Determine the [x, y] coordinate at the center of the cell enclosing the given text.  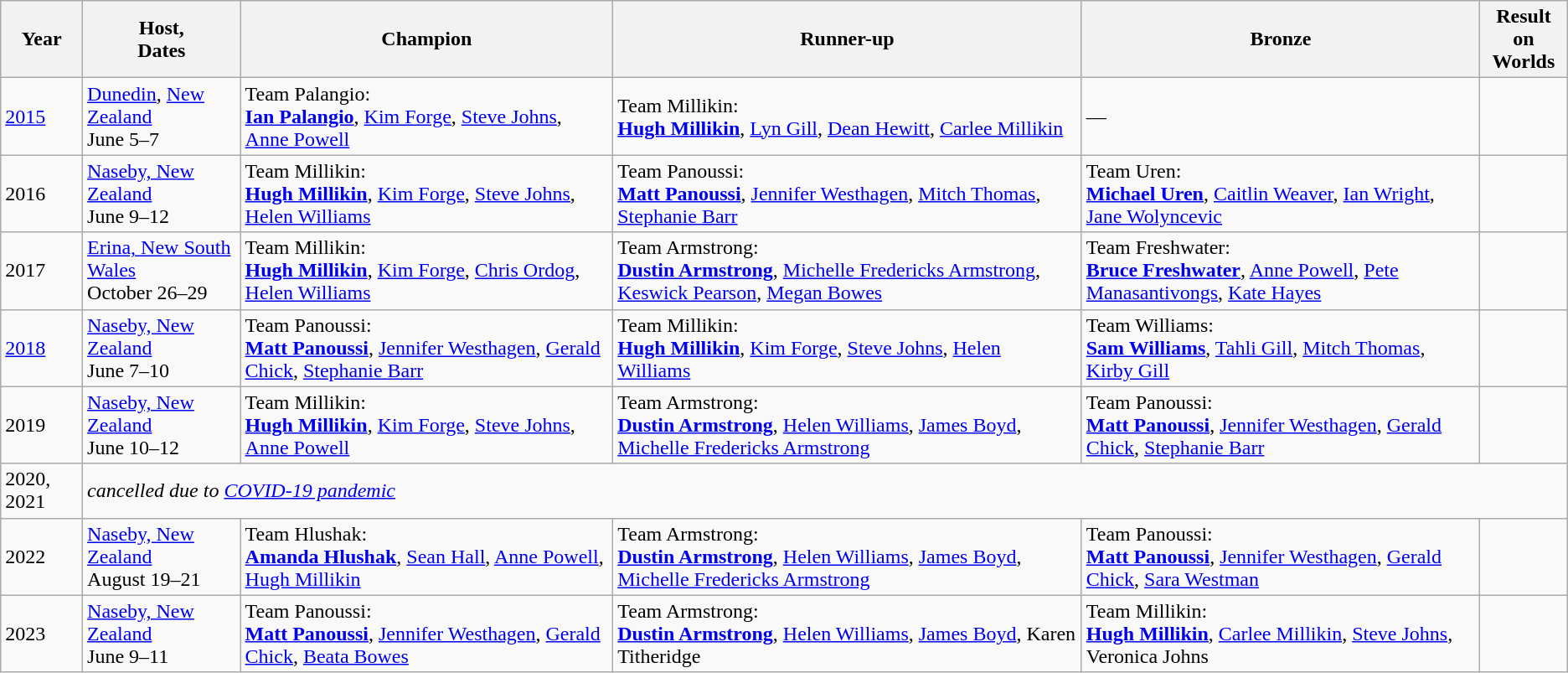
Naseby, New ZealandJune 7–10 [162, 348]
Naseby, New ZealandJune 9–12 [162, 194]
Champion [427, 39]
Bronze [1280, 39]
Team Hlushak:Amanda Hlushak, Sean Hall, Anne Powell, Hugh Millikin [427, 557]
Host,Dates [162, 39]
2022 [42, 557]
2018 [42, 348]
Team Uren:Michael Uren, Caitlin Weaver, Ian Wright, Jane Wolyncevic [1280, 194]
— [1280, 116]
2020, 2021 [42, 491]
Runner-up [848, 39]
Team Panoussi:Matt Panoussi, Jennifer Westhagen, Gerald Chick, Beata Bowes [427, 634]
Naseby, New ZealandAugust 19–21 [162, 557]
Team Millikin:Hugh Millikin, Lyn Gill, Dean Hewitt, Carlee Millikin [848, 116]
Resulton Worlds [1524, 39]
Year [42, 39]
Team Palangio:Ian Palangio, Kim Forge, Steve Johns, Anne Powell [427, 116]
Team Williams:Sam Williams, Tahli Gill, Mitch Thomas, Kirby Gill [1280, 348]
Erina, New South WalesOctober 26–29 [162, 271]
2017 [42, 271]
Team Panoussi:Matt Panoussi, Jennifer Westhagen, Mitch Thomas, Stephanie Barr [848, 194]
Naseby, New ZealandJune 10–12 [162, 425]
2023 [42, 634]
Team Freshwater:Bruce Freshwater, Anne Powell, Pete Manasantivongs, Kate Hayes [1280, 271]
Team Millikin:Hugh Millikin, Carlee Millikin, Steve Johns, Veronica Johns [1280, 634]
Team Millikin:Hugh Millikin, Kim Forge, Steve Johns, Anne Powell [427, 425]
2015 [42, 116]
Naseby, New ZealandJune 9–11 [162, 634]
Team Armstrong:Dustin Armstrong, Helen Williams, James Boyd, Karen Titheridge [848, 634]
2016 [42, 194]
Team Armstrong:Dustin Armstrong, Michelle Fredericks Armstrong, Keswick Pearson, Megan Bowes [848, 271]
Team Panoussi:Matt Panoussi, Jennifer Westhagen, Gerald Chick, Sara Westman [1280, 557]
2019 [42, 425]
cancelled due to COVID-19 pandemic [826, 491]
Dunedin, New ZealandJune 5–7 [162, 116]
Team Millikin:Hugh Millikin, Kim Forge, Chris Ordog, Helen Williams [427, 271]
